Provide the [x, y] coordinate of the cell's center where the given text is located.  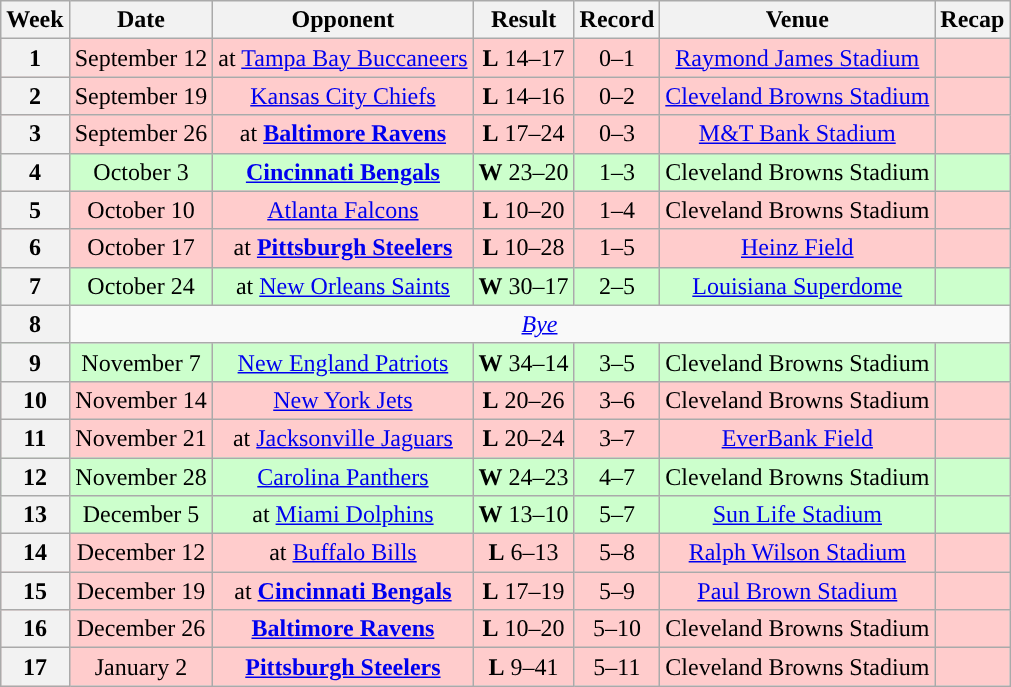
Louisiana Superdome [798, 286]
December 12 [141, 553]
at Pittsburgh Steelers [343, 248]
Heinz Field [798, 248]
3–7 [617, 438]
5–10 [617, 629]
November 28 [141, 477]
November 21 [141, 438]
Kansas City Chiefs [343, 96]
0–1 [617, 58]
November 14 [141, 400]
at Miami Dolphins [343, 515]
December 5 [141, 515]
5–9 [617, 591]
3–5 [617, 362]
Bye [540, 324]
6 [35, 248]
September 19 [141, 96]
W 24–23 [524, 477]
at Cincinnati Bengals [343, 591]
1 [35, 58]
L 17–19 [524, 591]
October 24 [141, 286]
0–3 [617, 134]
October 17 [141, 248]
0–2 [617, 96]
Paul Brown Stadium [798, 591]
at Buffalo Bills [343, 553]
Result [524, 20]
1–5 [617, 248]
W 13–10 [524, 515]
L 6–13 [524, 553]
16 [35, 629]
Carolina Panthers [343, 477]
15 [35, 591]
Sun Life Stadium [798, 515]
Pittsburgh Steelers [343, 667]
9 [35, 362]
W 30–17 [524, 286]
2 [35, 96]
M&T Bank Stadium [798, 134]
New England Patriots [343, 362]
13 [35, 515]
10 [35, 400]
October 10 [141, 210]
Raymond James Stadium [798, 58]
at Tampa Bay Buccaneers [343, 58]
December 26 [141, 629]
Atlanta Falcons [343, 210]
EverBank Field [798, 438]
October 3 [141, 172]
3 [35, 134]
Recap [972, 20]
Week [35, 20]
1–4 [617, 210]
at New Orleans Saints [343, 286]
Opponent [343, 20]
Date [141, 20]
L 14–16 [524, 96]
Cincinnati Bengals [343, 172]
at Baltimore Ravens [343, 134]
17 [35, 667]
L 10–28 [524, 248]
11 [35, 438]
4–7 [617, 477]
2–5 [617, 286]
L 20–26 [524, 400]
L 14–17 [524, 58]
W 34–14 [524, 362]
12 [35, 477]
W 23–20 [524, 172]
L 17–24 [524, 134]
September 26 [141, 134]
5–7 [617, 515]
3–6 [617, 400]
L 20–24 [524, 438]
New York Jets [343, 400]
1–3 [617, 172]
September 12 [141, 58]
8 [35, 324]
5 [35, 210]
L 9–41 [524, 667]
Venue [798, 20]
Record [617, 20]
5–8 [617, 553]
January 2 [141, 667]
at Jacksonville Jaguars [343, 438]
Baltimore Ravens [343, 629]
December 19 [141, 591]
November 7 [141, 362]
7 [35, 286]
5–11 [617, 667]
4 [35, 172]
14 [35, 553]
Ralph Wilson Stadium [798, 553]
